Scan for the cell matching the given text and deliver its (X, Y) coordinate at center. 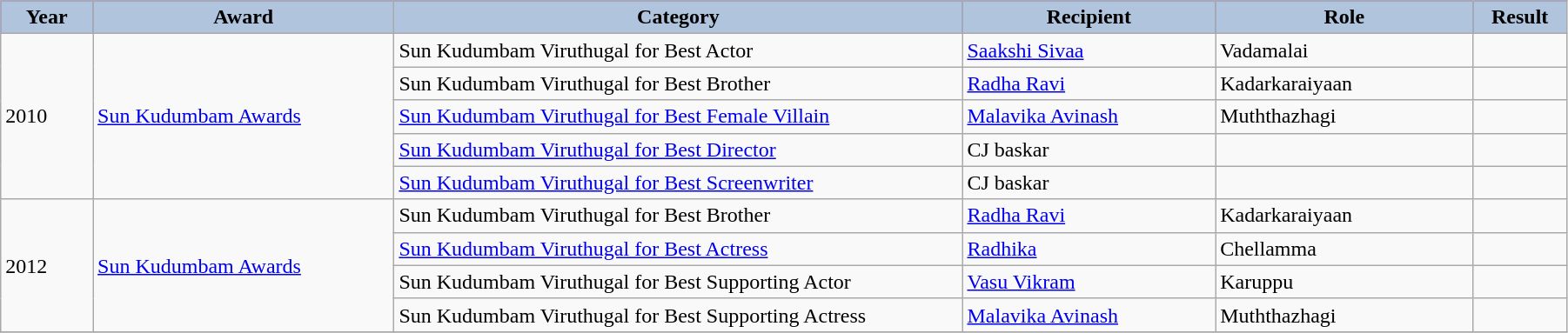
Year (47, 17)
Sun Kudumbam Viruthugal for Best Supporting Actress (679, 315)
2012 (47, 265)
Recipient (1089, 17)
Result (1520, 17)
Vasu Vikram (1089, 282)
Sun Kudumbam Viruthugal for Best Screenwriter (679, 183)
Category (679, 17)
Sun Kudumbam Viruthugal for Best Actress (679, 249)
Sun Kudumbam Viruthugal for Best Actor (679, 50)
Role (1344, 17)
Karuppu (1344, 282)
Radhika (1089, 249)
Vadamalai (1344, 50)
Sun Kudumbam Viruthugal for Best Director (679, 150)
Sun Kudumbam Viruthugal for Best Supporting Actor (679, 282)
Chellamma (1344, 249)
Saakshi Sivaa (1089, 50)
Award (244, 17)
2010 (47, 117)
Sun Kudumbam Viruthugal for Best Female Villain (679, 117)
